Identify which cell holds the provided text, then report its [X, Y] central coordinate. 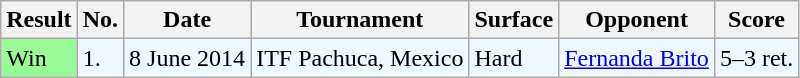
Fernanda Brito [637, 58]
Win [39, 58]
Hard [514, 58]
Tournament [360, 20]
5–3 ret. [756, 58]
Result [39, 20]
Surface [514, 20]
No. [100, 20]
Date [188, 20]
1. [100, 58]
Opponent [637, 20]
Score [756, 20]
8 June 2014 [188, 58]
ITF Pachuca, Mexico [360, 58]
